Return (x, y) of the center of cell containing provided text 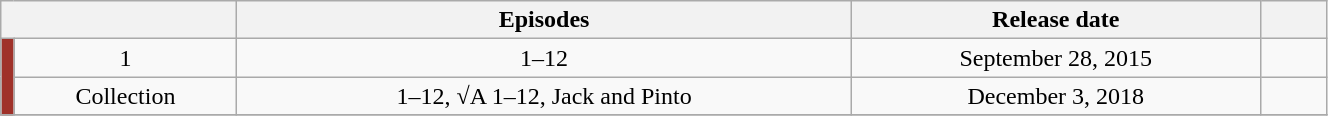
December 3, 2018 (1056, 96)
Episodes (544, 20)
1 (126, 58)
1–12, √A 1–12, Jack and Pinto (544, 96)
Release date (1056, 20)
September 28, 2015 (1056, 58)
Collection (126, 96)
1–12 (544, 58)
